Extract the [X, Y] coordinate from the center of the cell holding the provided text.  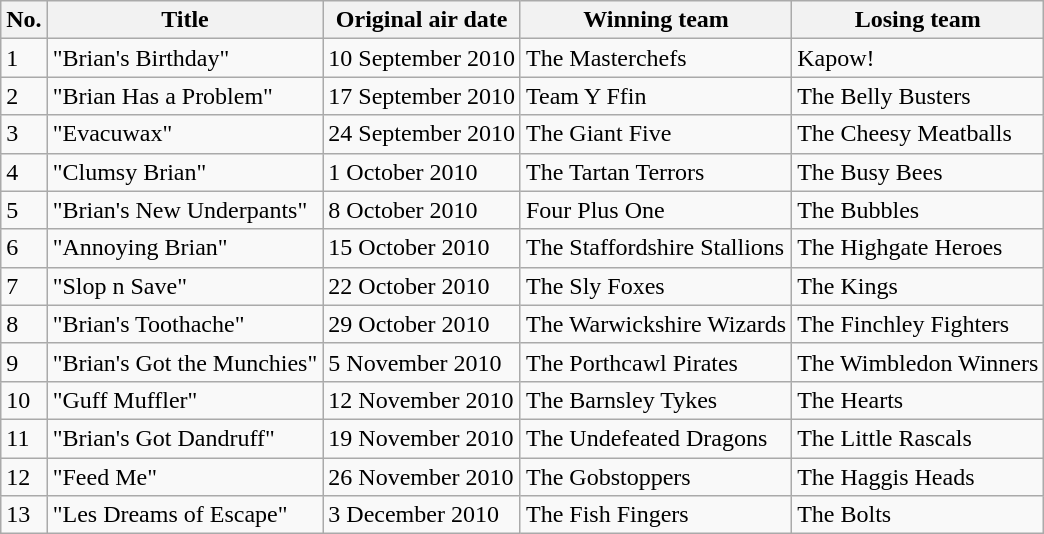
"Brian's Got Dandruff" [185, 438]
The Bubbles [918, 210]
The Undefeated Dragons [656, 438]
No. [24, 20]
8 October 2010 [422, 210]
"Feed Me" [185, 477]
Title [185, 20]
"Brian's Got the Munchies" [185, 362]
The Warwickshire Wizards [656, 324]
"Clumsy Brian" [185, 172]
2 [24, 96]
The Giant Five [656, 134]
24 September 2010 [422, 134]
The Finchley Fighters [918, 324]
12 November 2010 [422, 400]
5 November 2010 [422, 362]
Original air date [422, 20]
The Sly Foxes [656, 286]
19 November 2010 [422, 438]
"Guff Muffler" [185, 400]
The Little Rascals [918, 438]
The Hearts [918, 400]
Kapow! [918, 58]
The Tartan Terrors [656, 172]
"Annoying Brian" [185, 248]
The Bolts [918, 515]
17 September 2010 [422, 96]
22 October 2010 [422, 286]
The Porthcawl Pirates [656, 362]
6 [24, 248]
The Busy Bees [918, 172]
The Gobstoppers [656, 477]
26 November 2010 [422, 477]
The Cheesy Meatballs [918, 134]
"Slop n Save" [185, 286]
The Belly Busters [918, 96]
"Brian Has a Problem" [185, 96]
The Masterchefs [656, 58]
Four Plus One [656, 210]
1 [24, 58]
13 [24, 515]
Losing team [918, 20]
"Evacuwax" [185, 134]
"Brian's New Underpants" [185, 210]
29 October 2010 [422, 324]
10 [24, 400]
The Highgate Heroes [918, 248]
"Brian's Toothache" [185, 324]
Winning team [656, 20]
Team Y Ffin [656, 96]
5 [24, 210]
1 October 2010 [422, 172]
The Kings [918, 286]
The Barnsley Tykes [656, 400]
11 [24, 438]
4 [24, 172]
3 [24, 134]
10 September 2010 [422, 58]
The Staffordshire Stallions [656, 248]
"Les Dreams of Escape" [185, 515]
3 December 2010 [422, 515]
The Wimbledon Winners [918, 362]
The Haggis Heads [918, 477]
"Brian's Birthday" [185, 58]
7 [24, 286]
9 [24, 362]
The Fish Fingers [656, 515]
15 October 2010 [422, 248]
12 [24, 477]
8 [24, 324]
